Identify which cell holds the provided text, then report its [x, y] central coordinate. 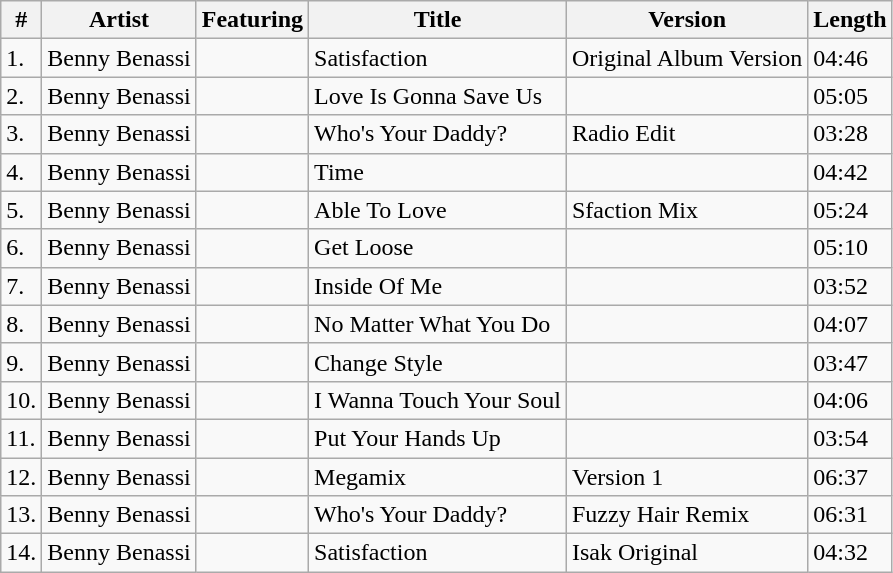
04:07 [850, 324]
04:46 [850, 58]
14. [22, 553]
Title [438, 20]
Love Is Gonna Save Us [438, 96]
Time [438, 172]
Able To Love [438, 210]
5. [22, 210]
2. [22, 96]
Megamix [438, 477]
8. [22, 324]
Length [850, 20]
Radio Edit [686, 134]
Put Your Hands Up [438, 438]
06:37 [850, 477]
Version [686, 20]
Get Loose [438, 248]
Fuzzy Hair Remix [686, 515]
05:10 [850, 248]
Isak Original [686, 553]
Original Album Version [686, 58]
Change Style [438, 362]
06:31 [850, 515]
Inside Of Me [438, 286]
05:05 [850, 96]
4. [22, 172]
04:06 [850, 400]
03:28 [850, 134]
Artist [119, 20]
05:24 [850, 210]
04:32 [850, 553]
# [22, 20]
6. [22, 248]
03:54 [850, 438]
Featuring [252, 20]
12. [22, 477]
11. [22, 438]
04:42 [850, 172]
No Matter What You Do [438, 324]
Sfaction Mix [686, 210]
10. [22, 400]
03:52 [850, 286]
03:47 [850, 362]
13. [22, 515]
7. [22, 286]
3. [22, 134]
9. [22, 362]
Version 1 [686, 477]
1. [22, 58]
I Wanna Touch Your Soul [438, 400]
